Provide the (X, Y) coordinate of the cell's center where the given text is located.  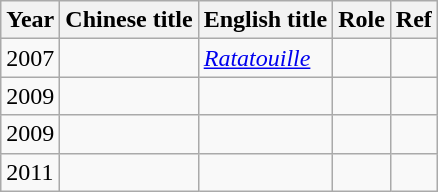
Ratatouille (265, 58)
2007 (30, 58)
English title (265, 20)
Role (362, 20)
2011 (30, 172)
Year (30, 20)
Chinese title (129, 20)
Ref (414, 20)
